Output the (X, Y) coordinate of the center of the cell containing the given text.  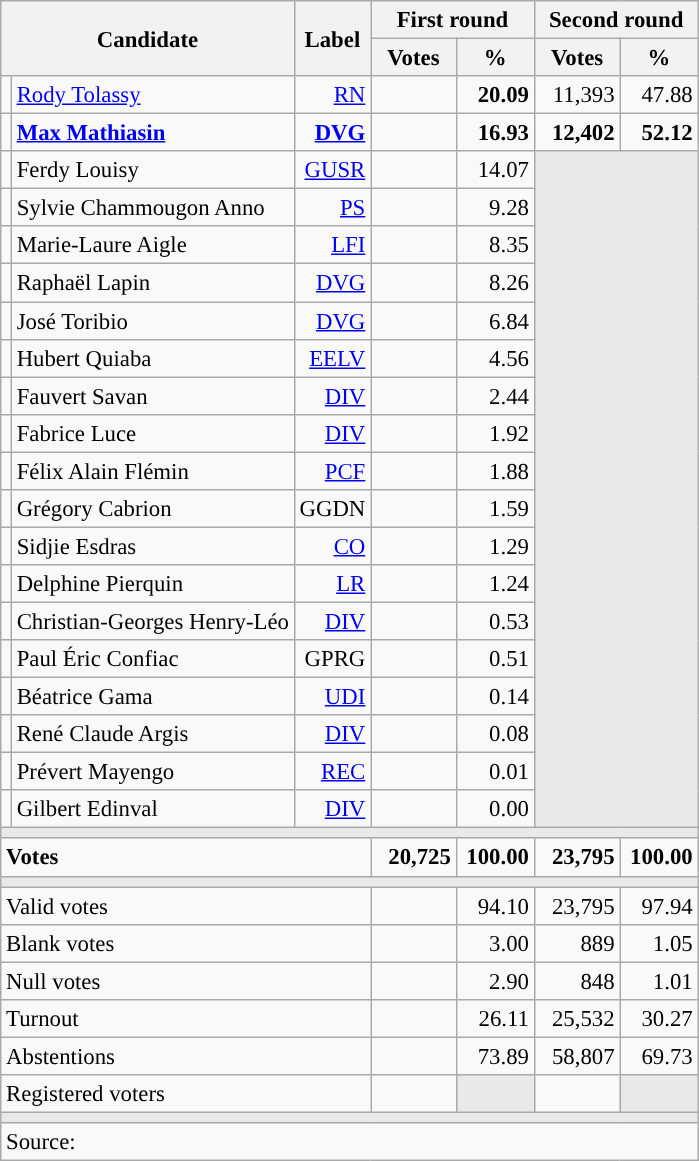
José Toribio (152, 321)
12,402 (577, 133)
9.28 (495, 208)
GPRG (332, 659)
Paul Éric Confiac (152, 659)
Candidate (148, 38)
Label (332, 38)
Null votes (186, 981)
Max Mathiasin (152, 133)
889 (577, 943)
Sylvie Chammougon Anno (152, 208)
0.51 (495, 659)
Registered voters (186, 1094)
848 (577, 981)
Ferdy Louisy (152, 170)
Marie-Laure Aigle (152, 245)
30.27 (659, 1019)
Hubert Quiaba (152, 358)
Second round (616, 20)
EELV (332, 358)
58,807 (577, 1056)
69.73 (659, 1056)
20.09 (495, 95)
8.26 (495, 283)
0.53 (495, 621)
1.59 (495, 509)
GUSR (332, 170)
1.92 (495, 433)
11,393 (577, 95)
Gilbert Edinval (152, 809)
1.05 (659, 943)
97.94 (659, 906)
UDI (332, 697)
6.84 (495, 321)
4.56 (495, 358)
Béatrice Gama (152, 697)
2.90 (495, 981)
0.01 (495, 772)
GGDN (332, 509)
Fabrice Luce (152, 433)
0.00 (495, 809)
RN (332, 95)
73.89 (495, 1056)
8.35 (495, 245)
47.88 (659, 95)
Christian-Georges Henry-Léo (152, 621)
94.10 (495, 906)
René Claude Argis (152, 734)
52.12 (659, 133)
Prévert Mayengo (152, 772)
Raphaël Lapin (152, 283)
CO (332, 546)
Sidjie Esdras (152, 546)
1.88 (495, 471)
25,532 (577, 1019)
Valid votes (186, 906)
PCF (332, 471)
1.01 (659, 981)
3.00 (495, 943)
Delphine Pierquin (152, 584)
LFI (332, 245)
Turnout (186, 1019)
Félix Alain Flémin (152, 471)
20,725 (414, 858)
0.08 (495, 734)
Grégory Cabrion (152, 509)
14.07 (495, 170)
Source: (350, 1142)
2.44 (495, 396)
Fauvert Savan (152, 396)
Abstentions (186, 1056)
LR (332, 584)
First round (453, 20)
26.11 (495, 1019)
1.24 (495, 584)
16.93 (495, 133)
Blank votes (186, 943)
Rody Tolassy (152, 95)
1.29 (495, 546)
REC (332, 772)
0.14 (495, 697)
PS (332, 208)
